Return the [x, y] coordinate for the center point of the cell that contains the specified text.  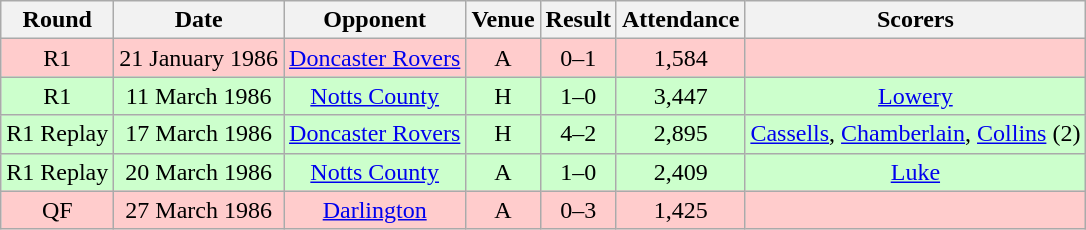
11 March 1986 [199, 96]
Darlington [375, 210]
1,425 [680, 210]
Attendance [680, 20]
2,409 [680, 172]
3,447 [680, 96]
Result [578, 20]
4–2 [578, 134]
17 March 1986 [199, 134]
Venue [503, 20]
0–3 [578, 210]
1,584 [680, 58]
2,895 [680, 134]
Lowery [916, 96]
27 March 1986 [199, 210]
Round [58, 20]
Opponent [375, 20]
Cassells, Chamberlain, Collins (2) [916, 134]
21 January 1986 [199, 58]
Scorers [916, 20]
Date [199, 20]
0–1 [578, 58]
QF [58, 210]
20 March 1986 [199, 172]
Luke [916, 172]
